Identify which cell holds the provided text, then report its (x, y) central coordinate. 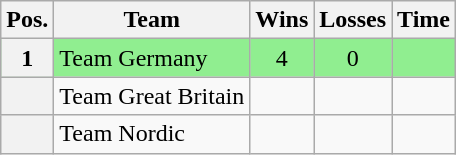
Losses (353, 20)
Wins (282, 20)
1 (28, 58)
Time (424, 20)
Team Great Britain (152, 96)
Team (152, 20)
Team Germany (152, 58)
Pos. (28, 20)
4 (282, 58)
0 (353, 58)
Team Nordic (152, 134)
